Find where the given text appears and provide that cell's center as [X, Y] coordinate. 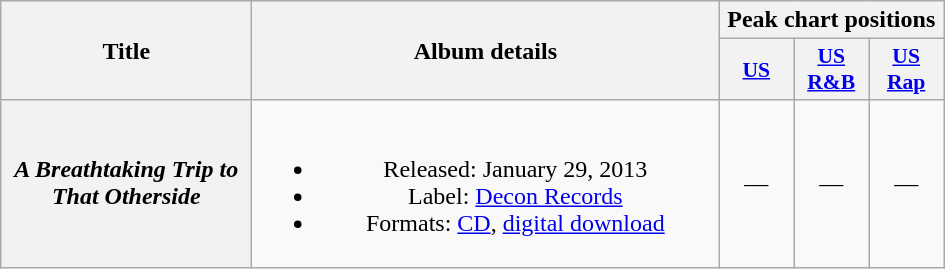
US R&B [832, 70]
A Breathtaking Trip to That Otherside [126, 184]
Album details [486, 50]
Peak chart positions [832, 20]
Released: January 29, 2013Label: Decon RecordsFormats: CD, digital download [486, 184]
USRap [906, 70]
Title [126, 50]
US [756, 70]
